Determine the [x, y] coordinate at the center of the cell enclosing the given text.  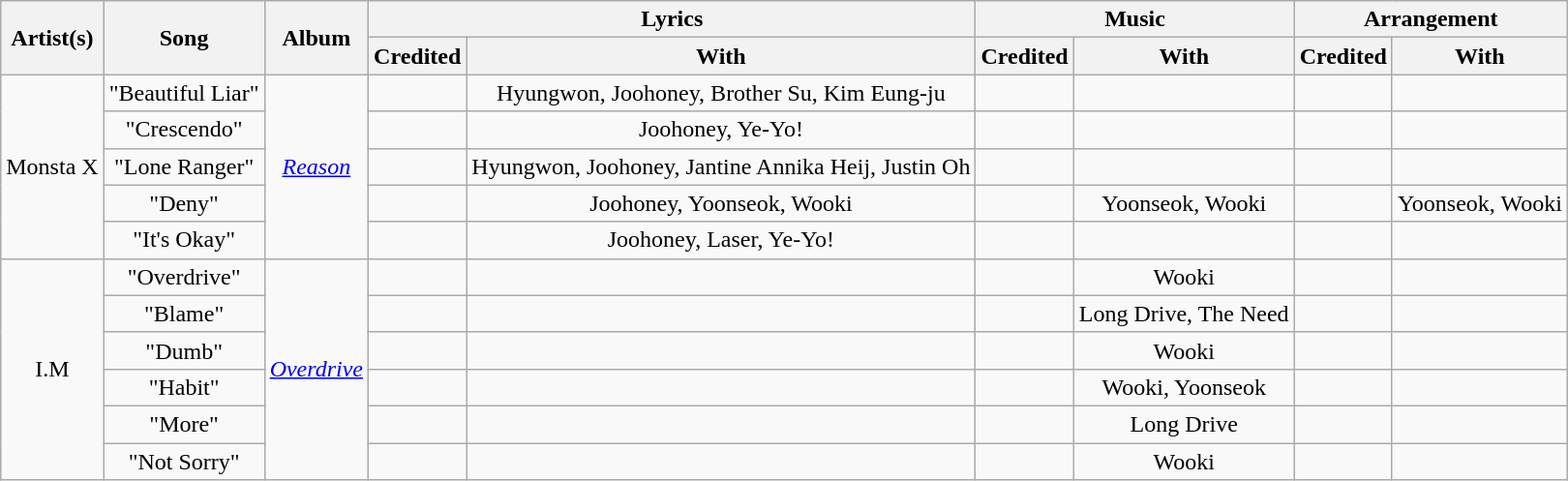
"Habit" [184, 387]
"Deny" [184, 203]
Long Drive [1184, 424]
"It's Okay" [184, 240]
Monsta X [52, 166]
"More" [184, 424]
Album [316, 38]
"Overdrive" [184, 277]
Long Drive, The Need [1184, 314]
Artist(s) [52, 38]
Overdrive [316, 369]
Music [1134, 19]
Lyrics [672, 19]
Wooki, Yoonseok [1184, 387]
Arrangement [1431, 19]
I.M [52, 369]
Joohoney, Laser, Ye-Yo! [721, 240]
Song [184, 38]
"Crescendo" [184, 130]
Reason [316, 166]
"Not Sorry" [184, 462]
Hyungwon, Joohoney, Jantine Annika Heij, Justin Oh [721, 166]
"Beautiful Liar" [184, 93]
"Blame" [184, 314]
Joohoney, Yoonseok, Wooki [721, 203]
Hyungwon, Joohoney, Brother Su, Kim Eung-ju [721, 93]
"Dumb" [184, 350]
"Lone Ranger" [184, 166]
Joohoney, Ye-Yo! [721, 130]
